Scan for the cell matching the given text and deliver its (X, Y) coordinate at center. 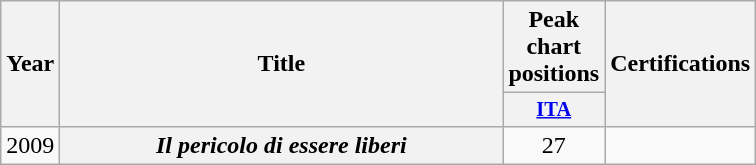
ITA (554, 110)
Title (282, 64)
27 (554, 145)
Certifications (680, 64)
Year (30, 64)
Il pericolo di essere liberi (282, 145)
2009 (30, 145)
Peak chart positions (554, 47)
